Find where the given text appears and provide that cell's center as [X, Y] coordinate. 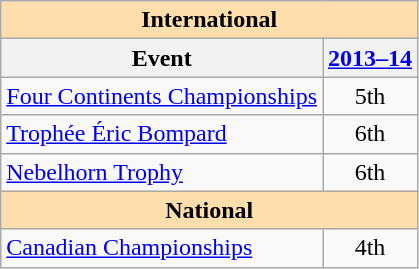
Canadian Championships [162, 248]
Trophée Éric Bompard [162, 134]
International [210, 20]
Nebelhorn Trophy [162, 172]
5th [370, 96]
National [210, 210]
4th [370, 248]
2013–14 [370, 58]
Event [162, 58]
Four Continents Championships [162, 96]
